Extract the [X, Y] coordinate from the center of the cell holding the provided text.  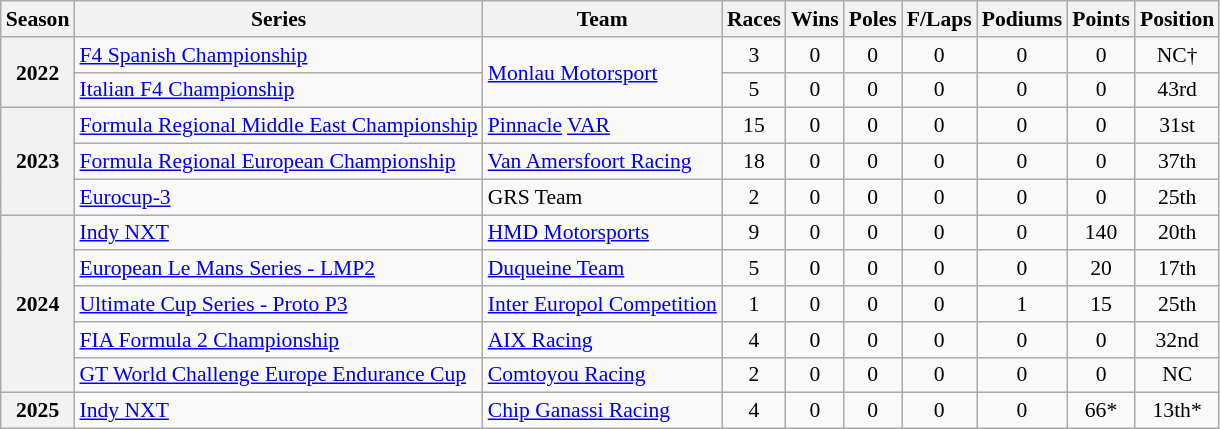
Podiums [1022, 19]
F/Laps [940, 19]
Team [602, 19]
Races [754, 19]
Wins [815, 19]
Van Amersfoort Racing [602, 162]
Duqueine Team [602, 269]
2024 [38, 304]
18 [754, 162]
20th [1177, 233]
140 [1101, 233]
Formula Regional Middle East Championship [278, 126]
66* [1101, 411]
Italian F4 Championship [278, 90]
FIA Formula 2 Championship [278, 340]
2023 [38, 162]
Formula Regional European Championship [278, 162]
Eurocup-3 [278, 197]
NC [1177, 375]
Pinnacle VAR [602, 126]
3 [754, 55]
Series [278, 19]
17th [1177, 269]
HMD Motorsports [602, 233]
31st [1177, 126]
Points [1101, 19]
Comtoyou Racing [602, 375]
GRS Team [602, 197]
F4 Spanish Championship [278, 55]
43rd [1177, 90]
GT World Challenge Europe Endurance Cup [278, 375]
37th [1177, 162]
Monlau Motorsport [602, 72]
European Le Mans Series - LMP2 [278, 269]
Season [38, 19]
Inter Europol Competition [602, 304]
13th* [1177, 411]
NC† [1177, 55]
Poles [873, 19]
9 [754, 233]
20 [1101, 269]
Ultimate Cup Series - Proto P3 [278, 304]
2022 [38, 72]
AIX Racing [602, 340]
32nd [1177, 340]
2025 [38, 411]
Chip Ganassi Racing [602, 411]
Position [1177, 19]
